Locate the cell with the specified text and output its (X, Y) center coordinate. 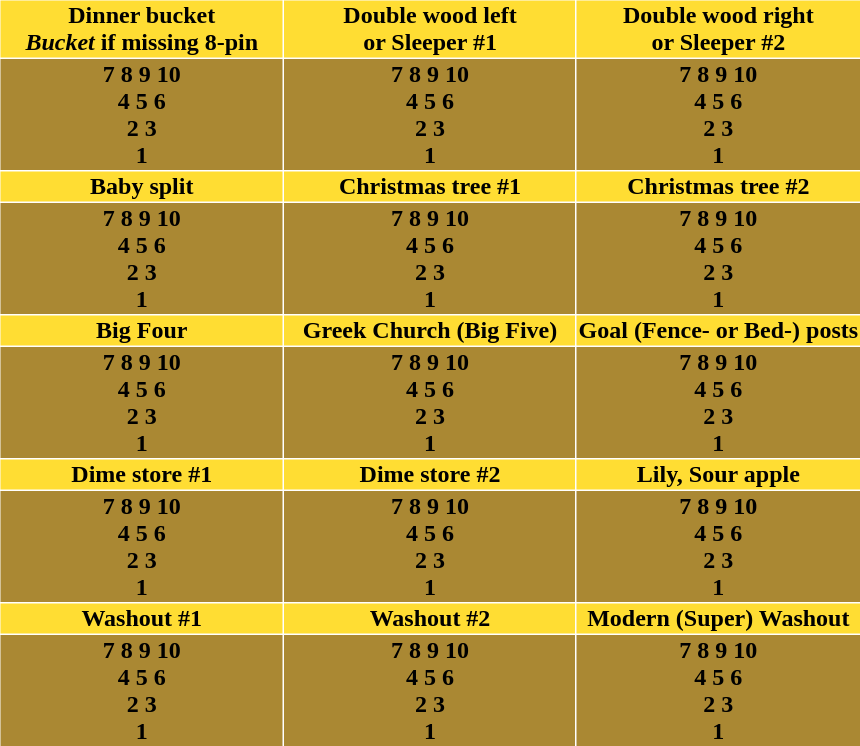
Lily, Sour apple (718, 475)
Goal (Fence- or Bed-) posts (718, 331)
Dinner bucketBucket if missing 8-pin (141, 28)
Christmas tree #1 (430, 187)
Dime store #1 (141, 475)
Big Four (141, 331)
Double wood leftor Sleeper #1 (430, 28)
Double wood rightor Sleeper #2 (718, 28)
Modern (Super) Washout (718, 619)
Baby split (141, 187)
Greek Church (Big Five) (430, 331)
Washout #2 (430, 619)
Dime store #2 (430, 475)
Washout #1 (141, 619)
Christmas tree #2 (718, 187)
